Capture the cell that displays the provided text and extract its (X, Y) central coordinate. 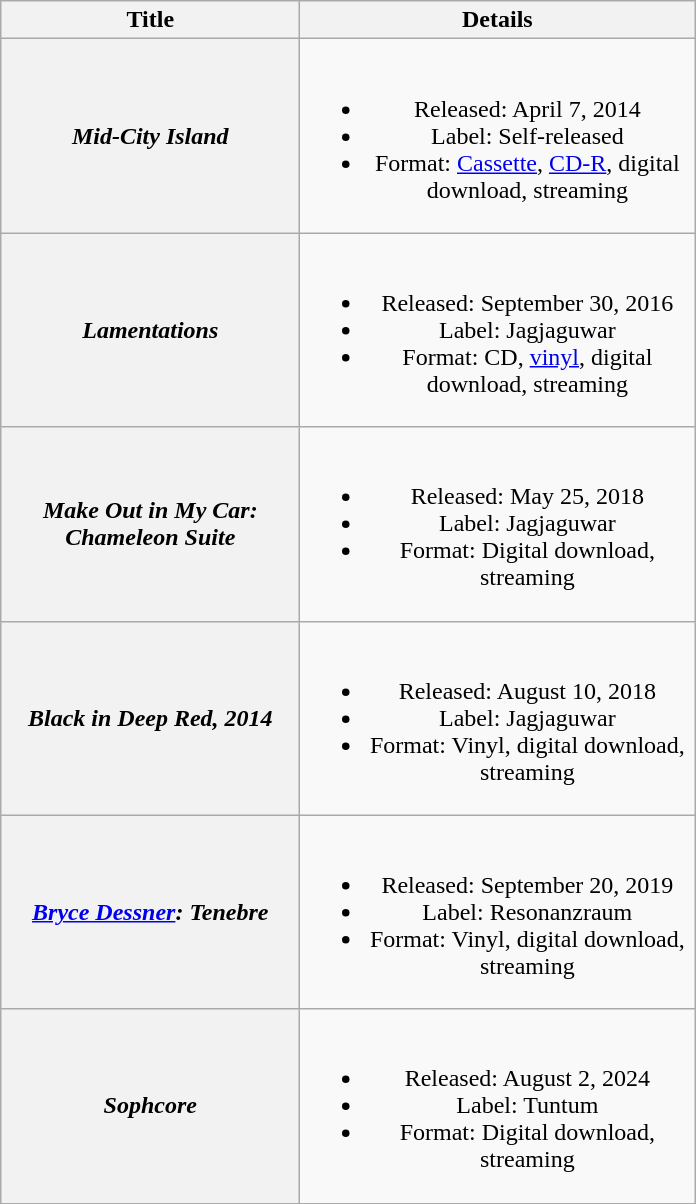
Sophcore (150, 1106)
Bryce Dessner: Tenebre (150, 912)
Make Out in My Car: Chameleon Suite (150, 524)
Released: September 20, 2019Label: ResonanzraumFormat: Vinyl, digital download, streaming (498, 912)
Released: May 25, 2018Label: JagjaguwarFormat: Digital download, streaming (498, 524)
Released: April 7, 2014Label: Self-releasedFormat: Cassette, CD-R, digital download, streaming (498, 136)
Black in Deep Red, 2014 (150, 718)
Details (498, 20)
Lamentations (150, 330)
Title (150, 20)
Mid-City Island (150, 136)
Released: September 30, 2016Label: JagjaguwarFormat: CD, vinyl, digital download, streaming (498, 330)
Released: August 10, 2018Label: JagjaguwarFormat: Vinyl, digital download, streaming (498, 718)
Released: August 2, 2024Label: TuntumFormat: Digital download, streaming (498, 1106)
